Extract the (X, Y) coordinate from the center of the cell holding the provided text.  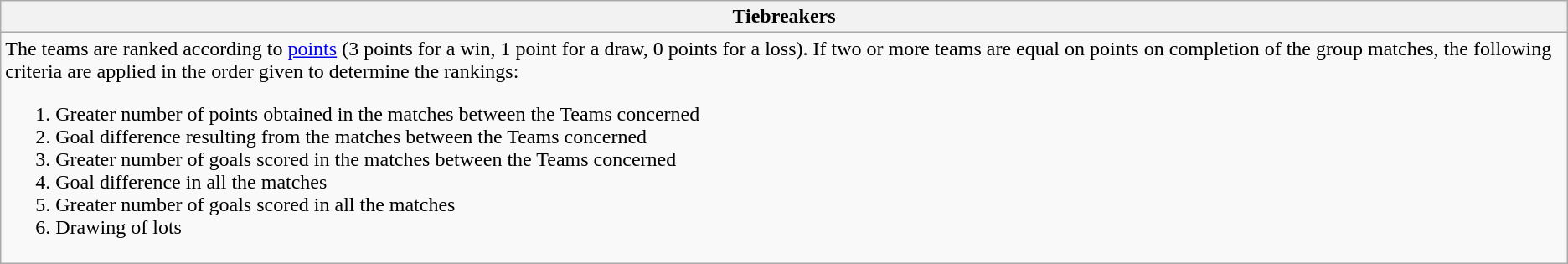
Tiebreakers (784, 17)
